Locate the cell with the specified text and output its (x, y) center coordinate. 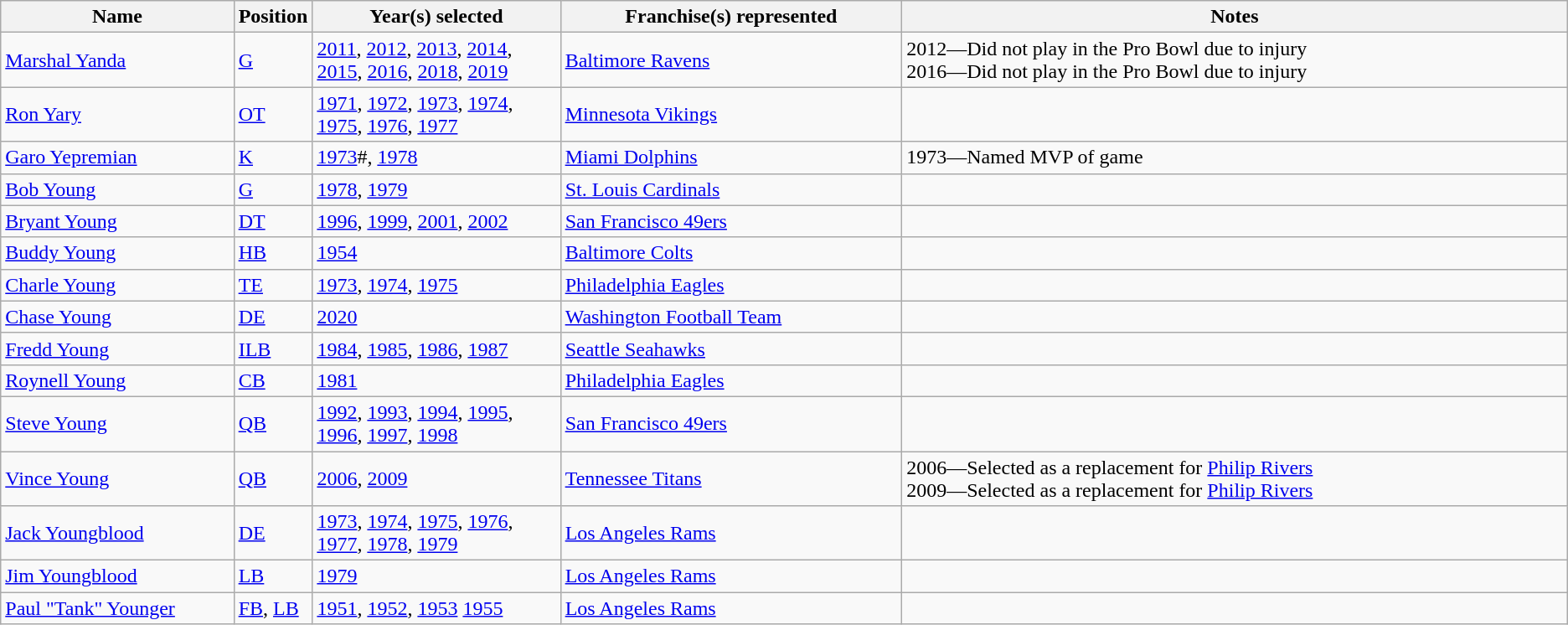
Seattle Seahawks (731, 349)
Franchise(s) represented (731, 17)
Miami Dolphins (731, 158)
ILB (273, 349)
Bryant Young (117, 221)
HB (273, 253)
Notes (1235, 17)
Washington Football Team (731, 317)
1996, 1999, 2001, 2002 (436, 221)
FB, LB (273, 608)
Vince Young (117, 478)
Buddy Young (117, 253)
1973#, 1978 (436, 158)
Roynell Young (117, 380)
2020 (436, 317)
Year(s) selected (436, 17)
Baltimore Ravens (731, 60)
1992, 1993, 1994, 1995, 1996, 1997, 1998 (436, 424)
Garo Yepremian (117, 158)
LB (273, 576)
Bob Young (117, 189)
Fredd Young (117, 349)
Ron Yary (117, 114)
Jim Youngblood (117, 576)
1973—Named MVP of game (1235, 158)
1981 (436, 380)
Steve Young (117, 424)
Minnesota Vikings (731, 114)
K (273, 158)
Tennessee Titans (731, 478)
Paul "Tank" Younger (117, 608)
DT (273, 221)
Baltimore Colts (731, 253)
OT (273, 114)
CB (273, 380)
Marshal Yanda (117, 60)
2011, 2012, 2013, 2014, 2015, 2016, 2018, 2019 (436, 60)
Position (273, 17)
Charle Young (117, 285)
1984, 1985, 1986, 1987 (436, 349)
Jack Youngblood (117, 533)
1979 (436, 576)
2012—Did not play in the Pro Bowl due to injury 2016—Did not play in the Pro Bowl due to injury (1235, 60)
1954 (436, 253)
1973, 1974, 1975 (436, 285)
Name (117, 17)
2006—Selected as a replacement for Philip Rivers 2009—Selected as a replacement for Philip Rivers (1235, 478)
TE (273, 285)
1978, 1979 (436, 189)
1973, 1974, 1975, 1976, 1977, 1978, 1979 (436, 533)
2006, 2009 (436, 478)
1951, 1952, 1953 1955 (436, 608)
Chase Young (117, 317)
St. Louis Cardinals (731, 189)
1971, 1972, 1973, 1974, 1975, 1976, 1977 (436, 114)
